For the text-containing cell, return its midpoint in [X, Y] coordinate format. 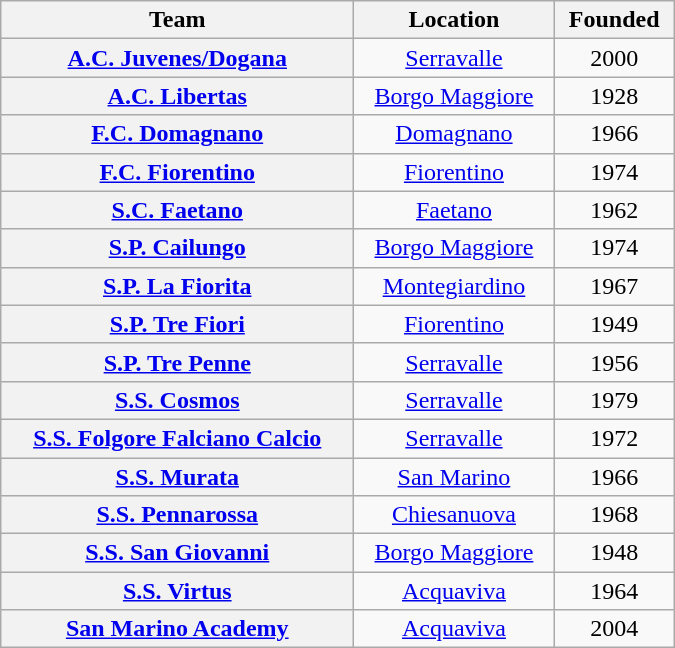
2004 [614, 629]
1979 [614, 400]
S.S. San Giovanni [178, 553]
F.C. Fiorentino [178, 172]
Montegiardino [454, 286]
S.C. Faetano [178, 210]
S.P. La Fiorita [178, 286]
S.S. Pennarossa [178, 515]
S.P. Tre Penne [178, 362]
1967 [614, 286]
1949 [614, 324]
S.S. Cosmos [178, 400]
Team [178, 20]
1962 [614, 210]
Faetano [454, 210]
Location [454, 20]
1956 [614, 362]
S.S. Folgore Falciano Calcio [178, 438]
S.S. Murata [178, 477]
2000 [614, 58]
1968 [614, 515]
1972 [614, 438]
S.S. Virtus [178, 591]
A.C. Juvenes/Dogana [178, 58]
San Marino Academy [178, 629]
Domagnano [454, 134]
1928 [614, 96]
A.C. Libertas [178, 96]
Founded [614, 20]
Chiesanuova [454, 515]
San Marino [454, 477]
1948 [614, 553]
S.P. Tre Fiori [178, 324]
1964 [614, 591]
S.P. Cailungo [178, 248]
F.C. Domagnano [178, 134]
